Extract the [X, Y] coordinate from the center of the cell holding the provided text.  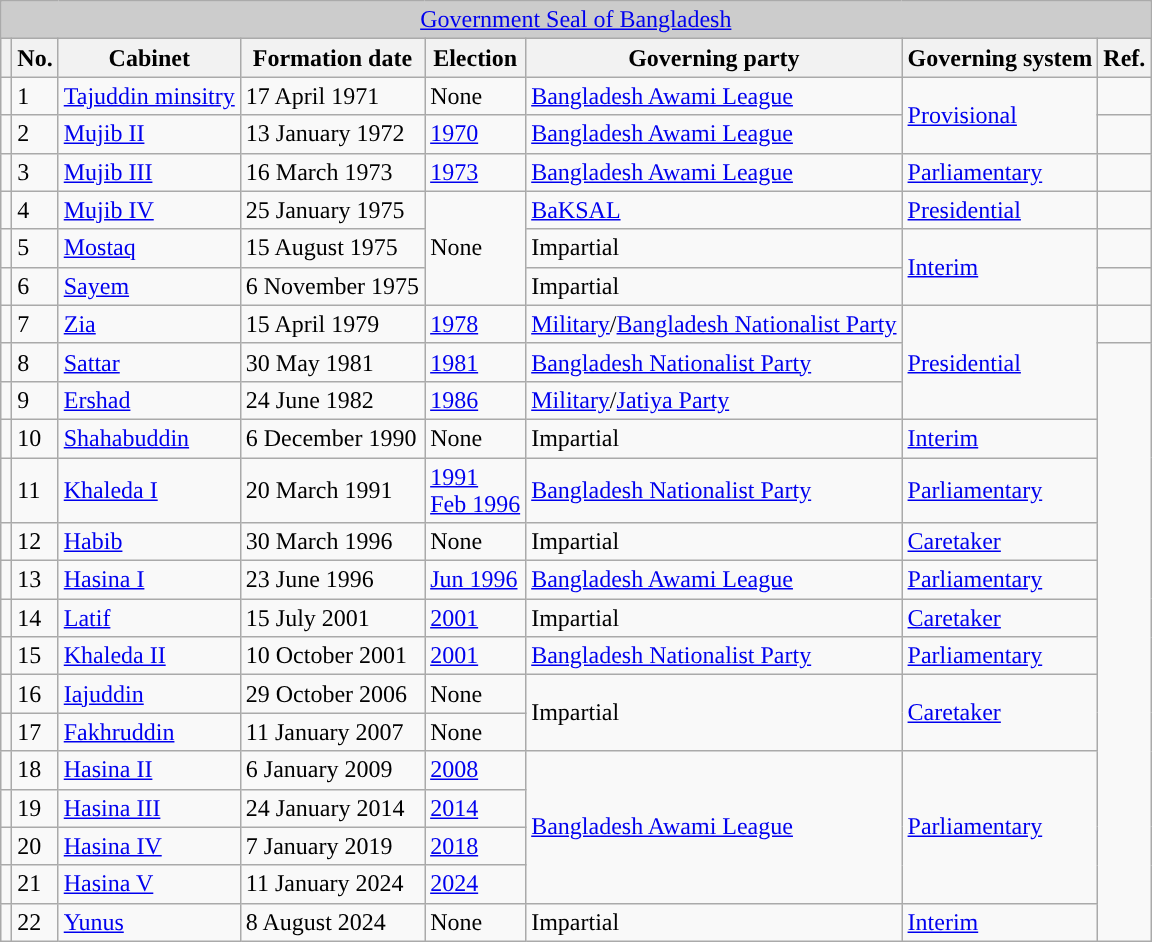
2018 [476, 846]
Hasina IV [149, 846]
1973 [476, 172]
15 August 1975 [332, 248]
Hasina I [149, 580]
1978 [476, 324]
2008 [476, 770]
25 January 1975 [332, 210]
2014 [476, 808]
11 [35, 490]
8 [35, 362]
22 [35, 922]
7 January 2019 [332, 846]
20 [35, 846]
Sattar [149, 362]
Ershad [149, 400]
Hasina II [149, 770]
4 [35, 210]
Tajuddin minsitry [149, 96]
2 [35, 134]
Sayem [149, 286]
Ref. [1124, 58]
Hasina V [149, 884]
Zia [149, 324]
13 January 1972 [332, 134]
21 [35, 884]
Jun 1996 [476, 580]
6 December 1990 [332, 438]
6 [35, 286]
1981 [476, 362]
17 [35, 732]
13 [35, 580]
Shahabuddin [149, 438]
11 January 2007 [332, 732]
Khaleda II [149, 656]
1 [35, 96]
Government Seal of Bangladesh [576, 20]
Mostaq [149, 248]
9 [35, 400]
1986 [476, 400]
Iajuddin [149, 694]
15 July 2001 [332, 618]
1970 [476, 134]
30 March 1996 [332, 542]
24 June 1982 [332, 400]
Mujib III [149, 172]
2024 [476, 884]
7 [35, 324]
11 January 2024 [332, 884]
12 [35, 542]
Hasina III [149, 808]
Fakhruddin [149, 732]
Mujib IV [149, 210]
17 April 1971 [332, 96]
16 [35, 694]
Cabinet [149, 58]
14 [35, 618]
16 March 1973 [332, 172]
BaKSAL [714, 210]
23 June 1996 [332, 580]
No. [35, 58]
3 [35, 172]
5 [35, 248]
6 November 1975 [332, 286]
Latif [149, 618]
Election [476, 58]
20 March 1991 [332, 490]
18 [35, 770]
29 October 2006 [332, 694]
Military/Bangladesh Nationalist Party [714, 324]
Yunus [149, 922]
24 January 2014 [332, 808]
Provisional [1000, 115]
15 April 1979 [332, 324]
Habib [149, 542]
10 [35, 438]
1991Feb 1996 [476, 490]
10 October 2001 [332, 656]
Formation date [332, 58]
Military/Jatiya Party [714, 400]
15 [35, 656]
Khaleda I [149, 490]
Mujib II [149, 134]
Governing system [1000, 58]
6 January 2009 [332, 770]
30 May 1981 [332, 362]
Governing party [714, 58]
19 [35, 808]
8 August 2024 [332, 922]
